Extract the [X, Y] coordinate from the center of the cell holding the provided text.  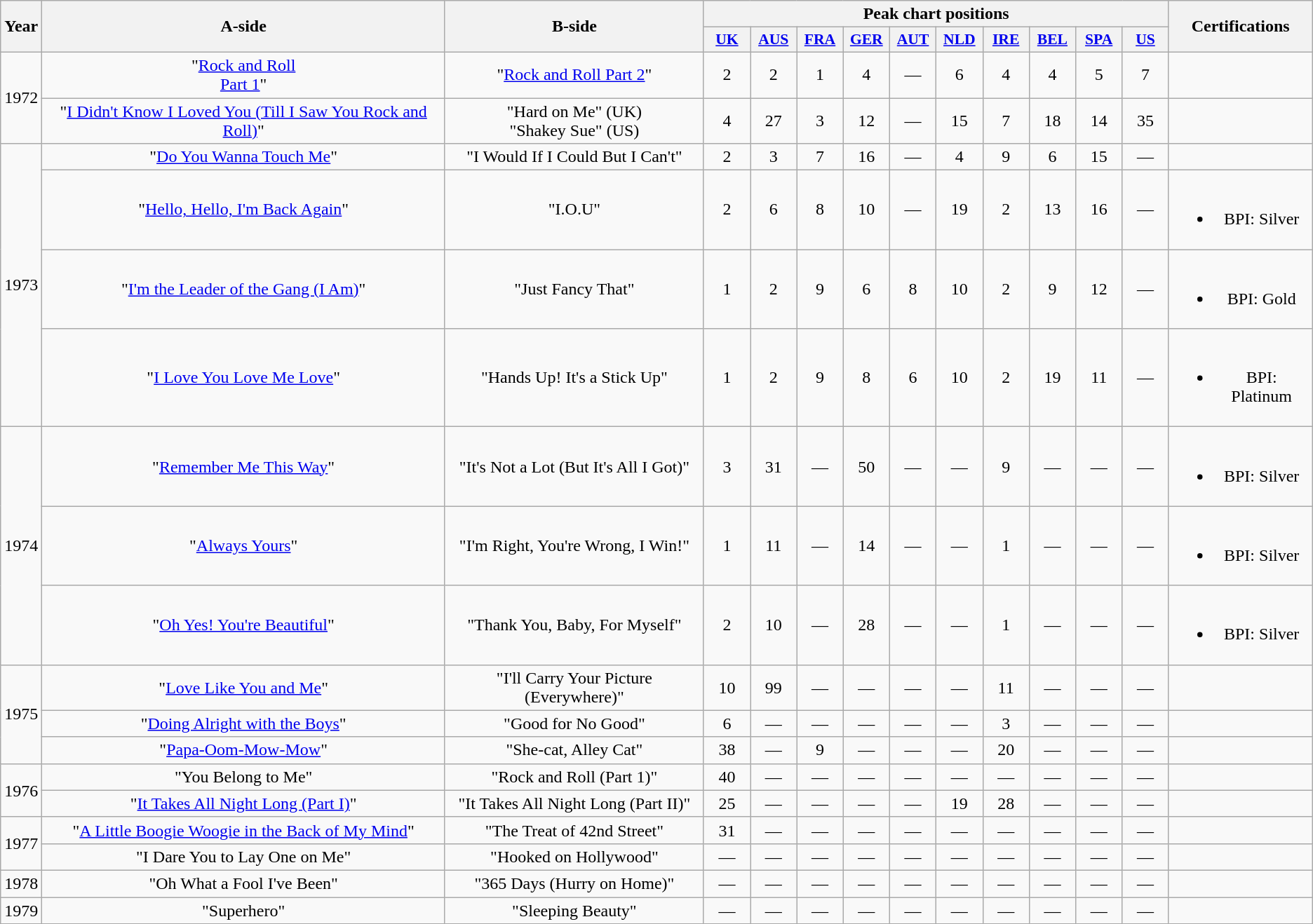
1977 [21, 843]
Year [21, 27]
25 [727, 803]
"Rock and RollPart 1" [244, 74]
"Do You Wanna Touch Me" [244, 157]
B-side [574, 27]
"Thank You, Baby, For Myself" [574, 625]
1978 [21, 883]
"Hands Up! It's a Stick Up" [574, 378]
FRA [820, 40]
"Doing Alright with the Boys" [244, 723]
GER [866, 40]
"I'll Carry Your Picture (Everywhere)" [574, 687]
SPA [1099, 40]
"Always Yours" [244, 545]
"Oh What a Fool I've Been" [244, 883]
1975 [21, 714]
"Sleeping Beauty" [574, 911]
"Hooked on Hollywood" [574, 857]
"Oh Yes! You're Beautiful" [244, 625]
"I.O.U" [574, 210]
"I Didn't Know I Loved You (Till I Saw You Rock and Roll)" [244, 121]
"Papa-Oom-Mow-Mow" [244, 750]
"Hello, Hello, I'm Back Again" [244, 210]
35 [1145, 121]
1972 [21, 97]
"She-cat, Alley Cat" [574, 750]
"Hard on Me" (UK)"Shakey Sue" (US) [574, 121]
50 [866, 467]
"I Love You Love Me Love" [244, 378]
"A Little Boogie Woogie in the Back of My Mind" [244, 830]
99 [774, 687]
Peak chart positions [936, 14]
BPI: Gold [1240, 289]
18 [1052, 121]
"Good for No Good" [574, 723]
AUT [913, 40]
"Rock and Roll Part 2" [574, 74]
A-side [244, 27]
40 [727, 777]
20 [1006, 750]
27 [774, 121]
Certifications [1240, 27]
1974 [21, 545]
1979 [21, 911]
"I Dare You to Lay One on Me" [244, 857]
13 [1052, 210]
"It's Not a Lot (But It's All I Got)" [574, 467]
UK [727, 40]
5 [1099, 74]
"The Treat of 42nd Street" [574, 830]
AUS [774, 40]
"You Belong to Me" [244, 777]
US [1145, 40]
"Superhero" [244, 911]
"Rock and Roll (Part 1)" [574, 777]
NLD [959, 40]
"It Takes All Night Long (Part II)" [574, 803]
"Remember Me This Way" [244, 467]
"Love Like You and Me" [244, 687]
"I Would If I Could But I Can't" [574, 157]
BPI: Platinum [1240, 378]
"I'm Right, You're Wrong, I Win!" [574, 545]
"It Takes All Night Long (Part I)" [244, 803]
"Just Fancy That" [574, 289]
1973 [21, 285]
1976 [21, 790]
IRE [1006, 40]
BEL [1052, 40]
38 [727, 750]
"I'm the Leader of the Gang (I Am)" [244, 289]
"365 Days (Hurry on Home)" [574, 883]
